Scan for the cell matching the given text and deliver its [x, y] coordinate at center. 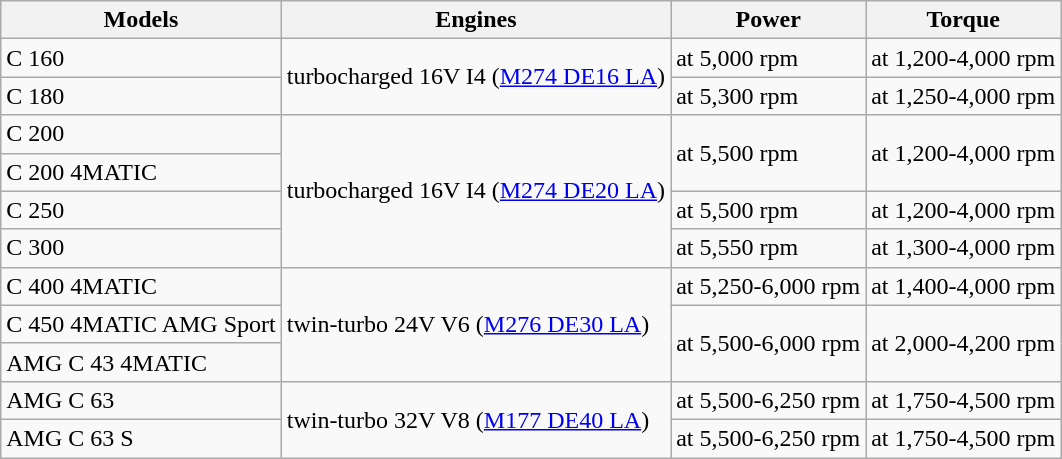
AMG C 43 4MATIC [141, 362]
turbocharged 16V I4 (M274 DE16 LA) [476, 77]
twin-turbo 32V V8 (M177 DE40 LA) [476, 419]
at 5,500-6,000 rpm [768, 343]
turbocharged 16V I4 (M274 DE20 LA) [476, 191]
at 5,000 rpm [768, 58]
C 300 [141, 248]
Torque [964, 20]
at 1,300-4,000 rpm [964, 248]
C 400 4MATIC [141, 286]
C 180 [141, 96]
C 200 [141, 134]
C 200 4MATIC [141, 172]
Models [141, 20]
at 2,000-4,200 rpm [964, 343]
C 450 4MATIC AMG Sport [141, 324]
C 250 [141, 210]
AMG C 63 [141, 400]
AMG C 63 S [141, 438]
C 160 [141, 58]
twin-turbo 24V V6 (M276 DE30 LA) [476, 324]
at 1,400-4,000 rpm [964, 286]
at 1,250-4,000 rpm [964, 96]
Power [768, 20]
at 5,550 rpm [768, 248]
Engines [476, 20]
at 5,300 rpm [768, 96]
at 5,250-6,000 rpm [768, 286]
